Detect which cell encompasses the target text, then output its (x, y) center coordinate. 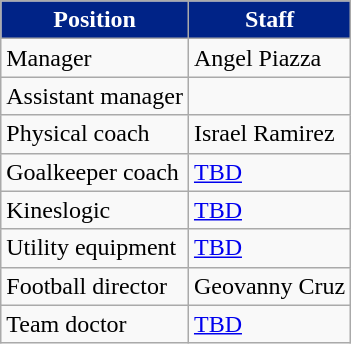
Staff (269, 20)
Geovanny Cruz (269, 286)
Position (95, 20)
Angel Piazza (269, 58)
Team doctor (95, 324)
Football director (95, 286)
Manager (95, 58)
Assistant manager (95, 96)
Goalkeeper coach (95, 172)
Israel Ramirez (269, 134)
Physical coach (95, 134)
Utility equipment (95, 248)
Kineslogic (95, 210)
